Output the (X, Y) coordinate of the center of the cell containing the given text.  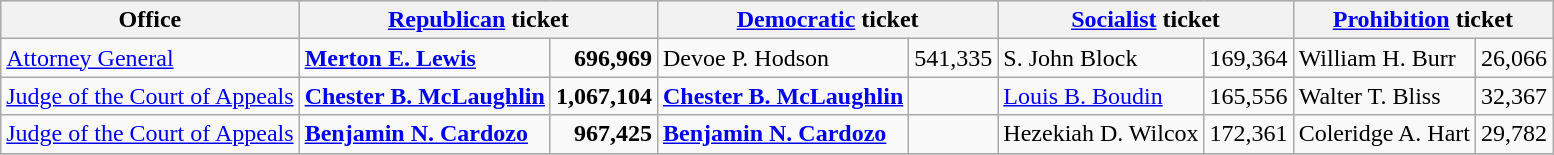
Democratic ticket (827, 20)
541,335 (954, 58)
165,556 (1248, 96)
Hezekiah D. Wilcox (1101, 134)
Devoe P. Hodson (782, 58)
Coleridge A. Hart (1384, 134)
Prohibition ticket (1422, 20)
S. John Block (1101, 58)
696,969 (604, 58)
Walter T. Bliss (1384, 96)
169,364 (1248, 58)
Louis B. Boudin (1101, 96)
William H. Burr (1384, 58)
Socialist ticket (1146, 20)
Republican ticket (478, 20)
967,425 (604, 134)
1,067,104 (604, 96)
29,782 (1514, 134)
32,367 (1514, 96)
172,361 (1248, 134)
Attorney General (150, 58)
Office (150, 20)
26,066 (1514, 58)
Merton E. Lewis (424, 58)
